Return the (X, Y) coordinate for the center point of the cell that contains the specified text.  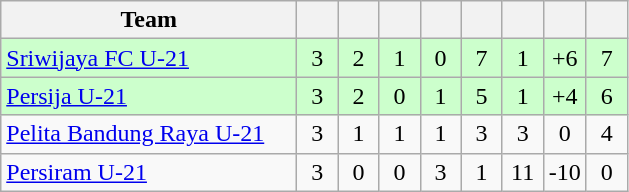
+6 (564, 58)
Team (149, 20)
Pelita Bandung Raya U-21 (149, 134)
6 (606, 96)
4 (606, 134)
-10 (564, 172)
+4 (564, 96)
5 (482, 96)
Persiram U-21 (149, 172)
Persija U-21 (149, 96)
11 (522, 172)
Sriwijaya FC U-21 (149, 58)
